Output the [x, y] coordinate of the center of the cell containing the given text.  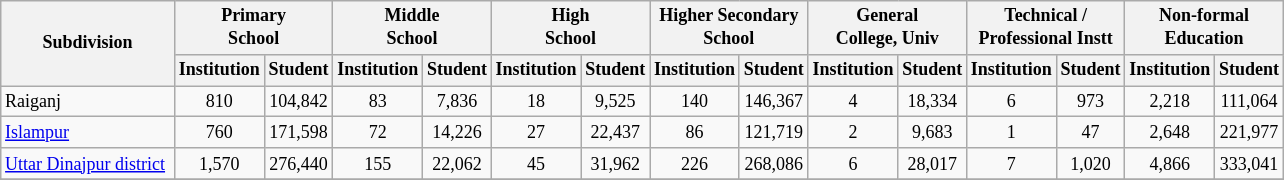
GeneralCollege, Univ [887, 28]
9,683 [932, 132]
22,062 [458, 164]
973 [1090, 102]
Raiganj [88, 102]
HighSchool [570, 28]
140 [695, 102]
7 [1011, 164]
146,367 [774, 102]
Subdivision [88, 44]
Islampur [88, 132]
47 [1090, 132]
810 [219, 102]
18 [536, 102]
9,525 [616, 102]
45 [536, 164]
760 [219, 132]
MiddleSchool [412, 28]
7,836 [458, 102]
83 [378, 102]
276,440 [298, 164]
1,020 [1090, 164]
1,570 [219, 164]
4 [853, 102]
Non-formalEducation [1204, 28]
72 [378, 132]
27 [536, 132]
86 [695, 132]
4,866 [1170, 164]
1 [1011, 132]
121,719 [774, 132]
PrimarySchool [253, 28]
22,437 [616, 132]
Uttar Dinajpur district [88, 164]
221,977 [1250, 132]
226 [695, 164]
31,962 [616, 164]
2 [853, 132]
2,648 [1170, 132]
155 [378, 164]
333,041 [1250, 164]
18,334 [932, 102]
2,218 [1170, 102]
14,226 [458, 132]
111,064 [1250, 102]
Technical /Professional Instt [1045, 28]
171,598 [298, 132]
268,086 [774, 164]
28,017 [932, 164]
Higher SecondarySchool [729, 28]
104,842 [298, 102]
